Output the (x, y) coordinate of the center of the cell containing the given text.  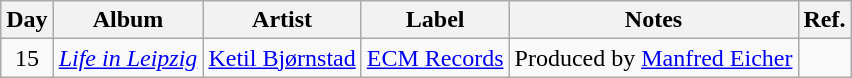
Label (435, 20)
Artist (282, 20)
Day (27, 20)
Album (128, 20)
Ref. (824, 20)
Life in Leipzig (128, 58)
15 (27, 58)
Notes (654, 20)
ECM Records (435, 58)
Ketil Bjørnstad (282, 58)
Produced by Manfred Eicher (654, 58)
